Search for the cell housing the specified text and yield its [x, y] center coordinate. 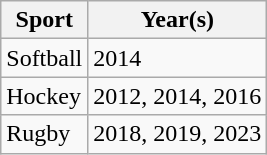
2018, 2019, 2023 [178, 134]
Hockey [44, 96]
Rugby [44, 134]
Sport [44, 20]
2012, 2014, 2016 [178, 96]
Year(s) [178, 20]
Softball [44, 58]
2014 [178, 58]
